Capture the cell that displays the provided text and extract its [X, Y] central coordinate. 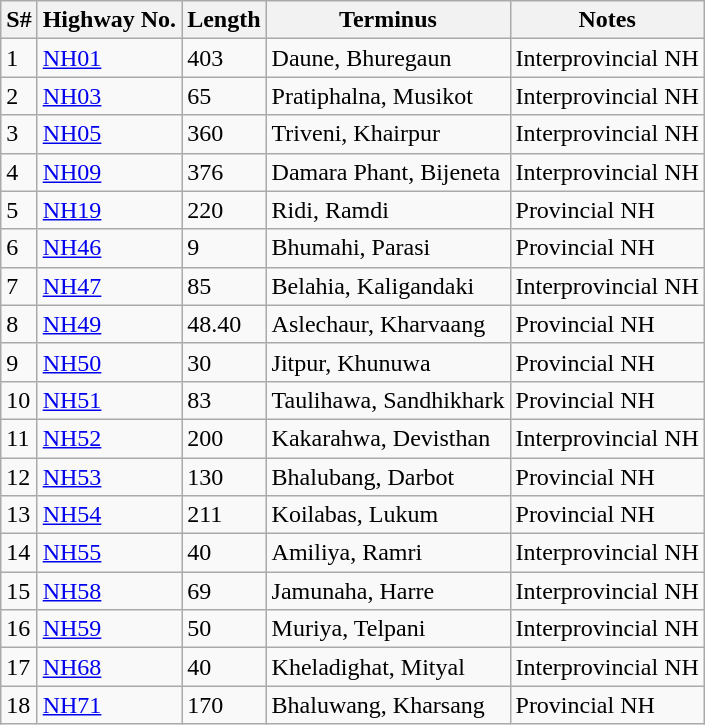
Bhumahi, Parasi [388, 248]
18 [19, 705]
NH53 [109, 477]
NH49 [109, 324]
Terminus [388, 20]
1 [19, 58]
Amiliya, Ramri [388, 553]
211 [224, 515]
220 [224, 210]
69 [224, 591]
403 [224, 58]
Kakarahwa, Devisthan [388, 438]
12 [19, 477]
130 [224, 477]
5 [19, 210]
14 [19, 553]
NH68 [109, 667]
NH52 [109, 438]
NH59 [109, 629]
65 [224, 96]
NH54 [109, 515]
Triveni, Khairpur [388, 134]
NH47 [109, 286]
170 [224, 705]
Ridi, Ramdi [388, 210]
50 [224, 629]
376 [224, 172]
NH05 [109, 134]
17 [19, 667]
6 [19, 248]
NH46 [109, 248]
NH19 [109, 210]
Length [224, 20]
NH03 [109, 96]
30 [224, 362]
NH09 [109, 172]
Jamunaha, Harre [388, 591]
7 [19, 286]
Kheladighat, Mityal [388, 667]
200 [224, 438]
8 [19, 324]
Bhaluwang, Kharsang [388, 705]
Taulihawa, Sandhikhark [388, 400]
Muriya, Telpani [388, 629]
13 [19, 515]
Pratiphalna, Musikot [388, 96]
83 [224, 400]
Damara Phant, Bijeneta [388, 172]
NH55 [109, 553]
S# [19, 20]
2 [19, 96]
NH71 [109, 705]
NH01 [109, 58]
Aslechaur, Kharvaang [388, 324]
85 [224, 286]
11 [19, 438]
Koilabas, Lukum [388, 515]
4 [19, 172]
10 [19, 400]
NH50 [109, 362]
16 [19, 629]
Bhalubang, Darbot [388, 477]
Belahia, Kaligandaki [388, 286]
48.40 [224, 324]
NH51 [109, 400]
Highway No. [109, 20]
3 [19, 134]
Notes [607, 20]
NH58 [109, 591]
Daune, Bhuregaun [388, 58]
15 [19, 591]
360 [224, 134]
Jitpur, Khunuwa [388, 362]
